Search for the cell housing the specified text and yield its (X, Y) center coordinate. 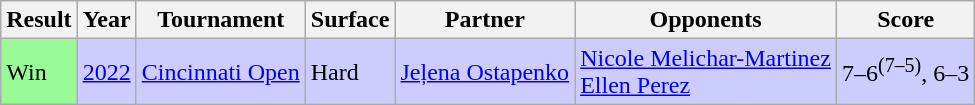
2022 (106, 72)
Partner (485, 20)
Surface (350, 20)
Result (39, 20)
Hard (350, 72)
Nicole Melichar-Martinez Ellen Perez (706, 72)
Score (905, 20)
Year (106, 20)
Jeļena Ostapenko (485, 72)
Tournament (220, 20)
Cincinnati Open (220, 72)
7–6(7–5), 6–3 (905, 72)
Win (39, 72)
Opponents (706, 20)
